Return the [X, Y] coordinate for the center point of the cell that contains the specified text.  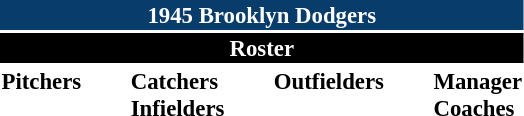
1945 Brooklyn Dodgers [262, 15]
Roster [262, 48]
